Determine the (X, Y) coordinate at the center of the cell enclosing the given text.  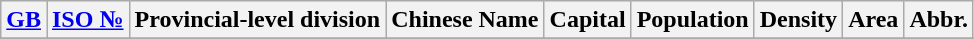
ISO № (88, 20)
Provincial-level division (258, 20)
Abbr. (939, 20)
Area (874, 20)
Capital (588, 20)
Density (798, 20)
GB (24, 20)
Chinese Name (465, 20)
Population (692, 20)
